Determine the [X, Y] coordinate at the center of the cell enclosing the given text.  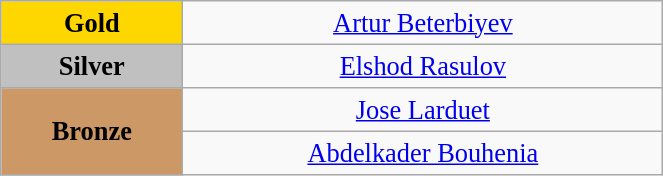
Gold [92, 22]
Artur Beterbiyev [423, 22]
Elshod Rasulov [423, 66]
Jose Larduet [423, 109]
Silver [92, 66]
Bronze [92, 130]
Abdelkader Bouhenia [423, 153]
